Extract the [X, Y] coordinate from the center of the cell holding the provided text.  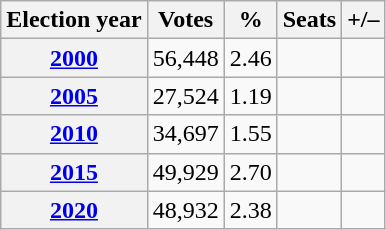
1.19 [250, 96]
2.38 [250, 210]
2010 [74, 134]
48,932 [186, 210]
+/– [364, 20]
Election year [74, 20]
2.46 [250, 58]
2020 [74, 210]
2005 [74, 96]
1.55 [250, 134]
49,929 [186, 172]
Seats [309, 20]
34,697 [186, 134]
2015 [74, 172]
2000 [74, 58]
2.70 [250, 172]
56,448 [186, 58]
% [250, 20]
27,524 [186, 96]
Votes [186, 20]
